Determine the (X, Y) coordinate at the center of the cell enclosing the given text.  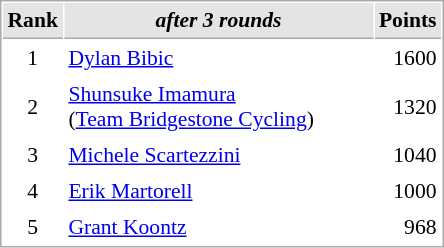
Shunsuke Imamura(Team Bridgestone Cycling) (218, 106)
3 (32, 155)
Dylan Bibic (218, 57)
4 (32, 191)
Points (408, 21)
5 (32, 227)
1040 (408, 155)
Grant Koontz (218, 227)
Rank (32, 21)
1 (32, 57)
2 (32, 106)
1600 (408, 57)
1000 (408, 191)
Erik Martorell (218, 191)
968 (408, 227)
1320 (408, 106)
after 3 rounds (218, 21)
Michele Scartezzini (218, 155)
